Capture the cell that displays the provided text and extract its [x, y] central coordinate. 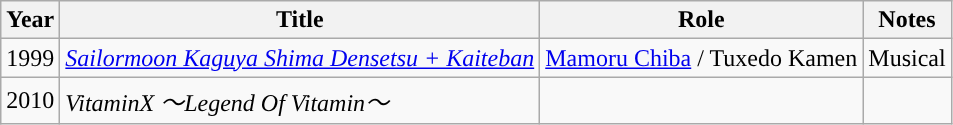
Notes [907, 20]
Role [702, 20]
1999 [30, 58]
Musical [907, 58]
VitaminX ～Legend Of Vitamin～ [300, 100]
2010 [30, 100]
Sailormoon Kaguya Shima Densetsu + Kaiteban [300, 58]
Title [300, 20]
Year [30, 20]
Mamoru Chiba / Tuxedo Kamen [702, 58]
